From the cell containing the given text, extract its center point as (x, y) coordinate. 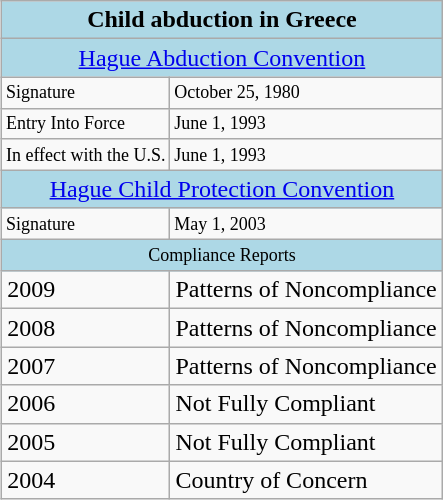
2005 (86, 442)
Country of Concern (306, 480)
Entry Into Force (86, 124)
October 25, 1980 (306, 92)
2007 (86, 366)
2008 (86, 328)
Hague Child Protection Convention (222, 189)
Compliance Reports (222, 256)
Child abduction in Greece (222, 20)
In effect with the U.S. (86, 154)
May 1, 2003 (306, 224)
Hague Abduction Convention (222, 58)
2009 (86, 290)
2004 (86, 480)
2006 (86, 404)
